For the text-containing cell, return its midpoint in (X, Y) coordinate format. 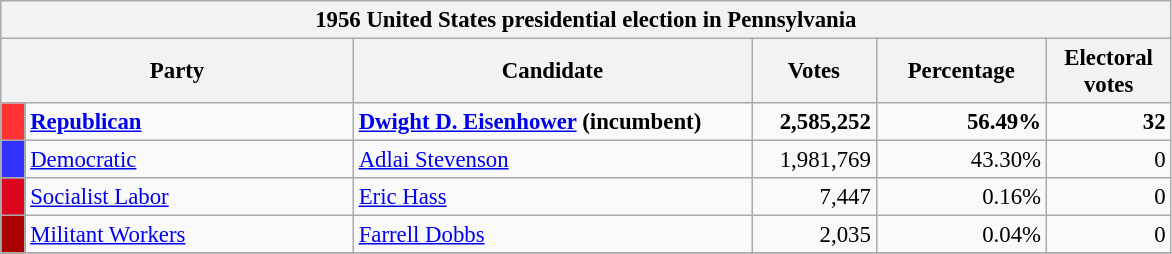
32 (1108, 122)
Electoral votes (1108, 72)
Eric Hass (552, 197)
Dwight D. Eisenhower (incumbent) (552, 122)
Adlai Stevenson (552, 160)
56.49% (961, 122)
Socialist Labor (189, 197)
Votes (814, 72)
7,447 (814, 197)
1,981,769 (814, 160)
1956 United States presidential election in Pennsylvania (586, 20)
2,585,252 (814, 122)
0.04% (961, 235)
Candidate (552, 72)
Percentage (961, 72)
Militant Workers (189, 235)
Republican (189, 122)
43.30% (961, 160)
Farrell Dobbs (552, 235)
Democratic (189, 160)
0.16% (961, 197)
Party (178, 72)
2,035 (814, 235)
